From the cell containing the given text, extract its center point as (X, Y) coordinate. 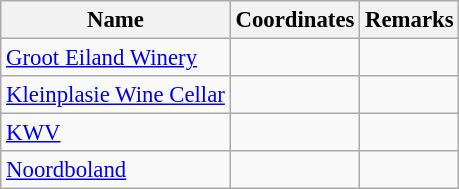
Remarks (410, 20)
Groot Eiland Winery (116, 58)
KWV (116, 133)
Noordboland (116, 170)
Kleinplasie Wine Cellar (116, 95)
Name (116, 20)
Coordinates (295, 20)
